From the cell containing the given text, extract its center point as [x, y] coordinate. 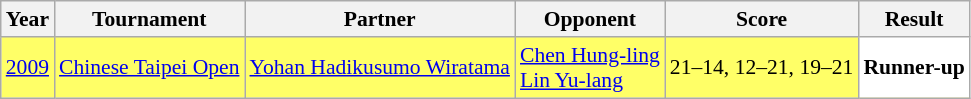
Opponent [590, 19]
2009 [28, 68]
Tournament [149, 19]
Chinese Taipei Open [149, 68]
21–14, 12–21, 19–21 [762, 68]
Runner-up [914, 68]
Year [28, 19]
Chen Hung-ling Lin Yu-lang [590, 68]
Yohan Hadikusumo Wiratama [379, 68]
Partner [379, 19]
Result [914, 19]
Score [762, 19]
